Return the [X, Y] coordinate for the center point of the cell that contains the specified text.  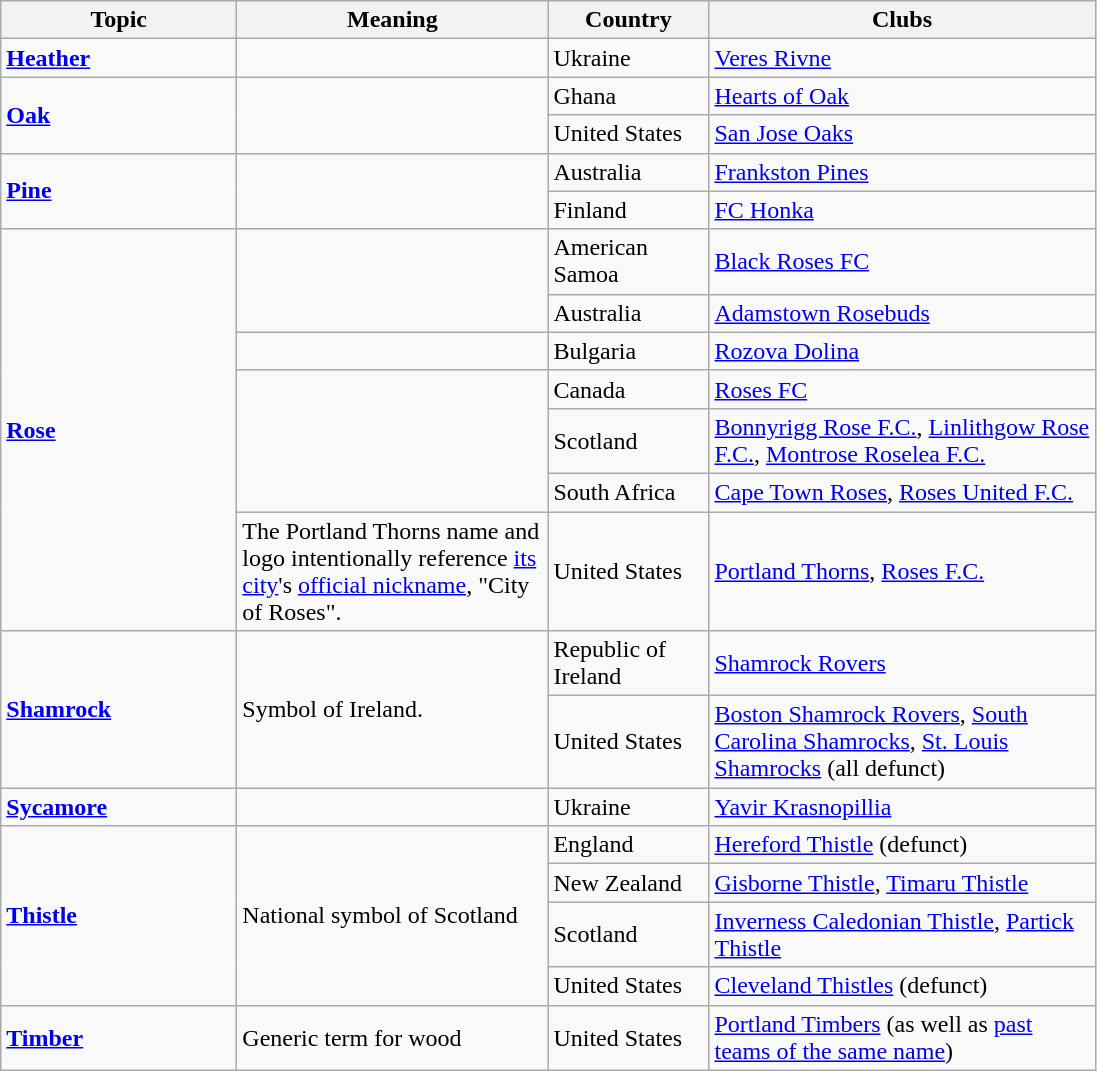
Finland [628, 210]
Cleveland Thistles (defunct) [902, 986]
Oak [119, 115]
Inverness Caledonian Thistle, Partick Thistle [902, 934]
Portland Timbers (as well as past teams of the same name) [902, 1038]
Sycamore [119, 807]
National symbol of Scotland [392, 916]
Shamrock [119, 710]
Boston Shamrock Rovers, South Carolina Shamrocks, St. Louis Shamrocks (all defunct) [902, 742]
FC Honka [902, 210]
Clubs [902, 20]
Topic [119, 20]
Gisborne Thistle, Timaru Thistle [902, 883]
Symbol of Ireland. [392, 710]
Country [628, 20]
Bulgaria [628, 351]
Pine [119, 191]
Bonnyrigg Rose F.C., Linlithgow Rose F.C., Montrose Roselea F.C. [902, 440]
Republic of Ireland [628, 664]
San Jose Oaks [902, 134]
Roses FC [902, 389]
Heather [119, 58]
Frankston Pines [902, 172]
Adamstown Rosebuds [902, 313]
Rose [119, 430]
Cape Town Roses, Roses United F.C. [902, 492]
Black Roses FC [902, 262]
American Samoa [628, 262]
Rozova Dolina [902, 351]
Shamrock Rovers [902, 664]
South Africa [628, 492]
Canada [628, 389]
Hearts of Oak [902, 96]
Ghana [628, 96]
Hereford Thistle (defunct) [902, 845]
England [628, 845]
Generic term for wood [392, 1038]
Meaning [392, 20]
Timber [119, 1038]
The Portland Thorns name and logo intentionally reference its city's official nickname, "City of Roses". [392, 572]
Portland Thorns, Roses F.C. [902, 572]
New Zealand [628, 883]
Thistle [119, 916]
Veres Rivne [902, 58]
Yavir Krasnopillia [902, 807]
